Pinpoint the cell where the given text exists, returning its [x, y] midpoint coordinate. 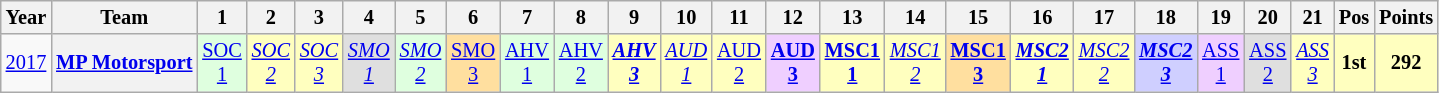
ASS1 [1220, 63]
AUD2 [739, 63]
17 [1104, 17]
Points [1406, 17]
SOC2 [271, 63]
11 [739, 17]
MSC22 [1104, 63]
4 [369, 17]
18 [1166, 17]
Team [124, 17]
Year [26, 17]
10 [686, 17]
SMO3 [473, 63]
SMO1 [369, 63]
3 [319, 17]
1st [1354, 63]
AHV3 [634, 63]
8 [581, 17]
1 [222, 17]
20 [1268, 17]
2 [271, 17]
AUD3 [793, 63]
292 [1406, 63]
MSC23 [1166, 63]
SOC3 [319, 63]
MSC13 [978, 63]
6 [473, 17]
14 [916, 17]
ASS2 [1268, 63]
21 [1312, 17]
MSC21 [1042, 63]
12 [793, 17]
MSC12 [916, 63]
9 [634, 17]
ASS3 [1312, 63]
19 [1220, 17]
MSC11 [852, 63]
5 [421, 17]
MP Motorsport [124, 63]
7 [527, 17]
13 [852, 17]
Pos [1354, 17]
15 [978, 17]
AHV1 [527, 63]
SOC1 [222, 63]
2017 [26, 63]
16 [1042, 17]
AHV2 [581, 63]
SMO2 [421, 63]
AUD1 [686, 63]
